Provide the (X, Y) coordinate of the cell's center where the given text is located.  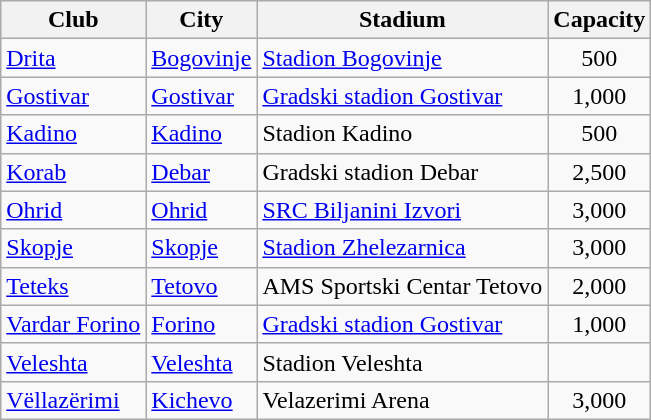
Capacity (600, 20)
City (202, 20)
Stadion Bogovinje (402, 58)
SRC Biljanini Izvori (402, 210)
Club (74, 20)
2,500 (600, 172)
Bogovinje (202, 58)
AMS Sportski Centar Tetovo (402, 286)
Velazerimi Arena (402, 400)
Stadion Kadino (402, 134)
Debar (202, 172)
Gradski stadion Debar (402, 172)
2,000 (600, 286)
Kichevo (202, 400)
Vëllazërimi (74, 400)
Vardar Forino (74, 324)
Forino (202, 324)
Stadion Veleshta (402, 362)
Drita (74, 58)
Stadium (402, 20)
Teteks (74, 286)
Tetovo (202, 286)
Stadion Zhelezarnica (402, 248)
Korab (74, 172)
